From the cell containing the given text, extract its center point as [x, y] coordinate. 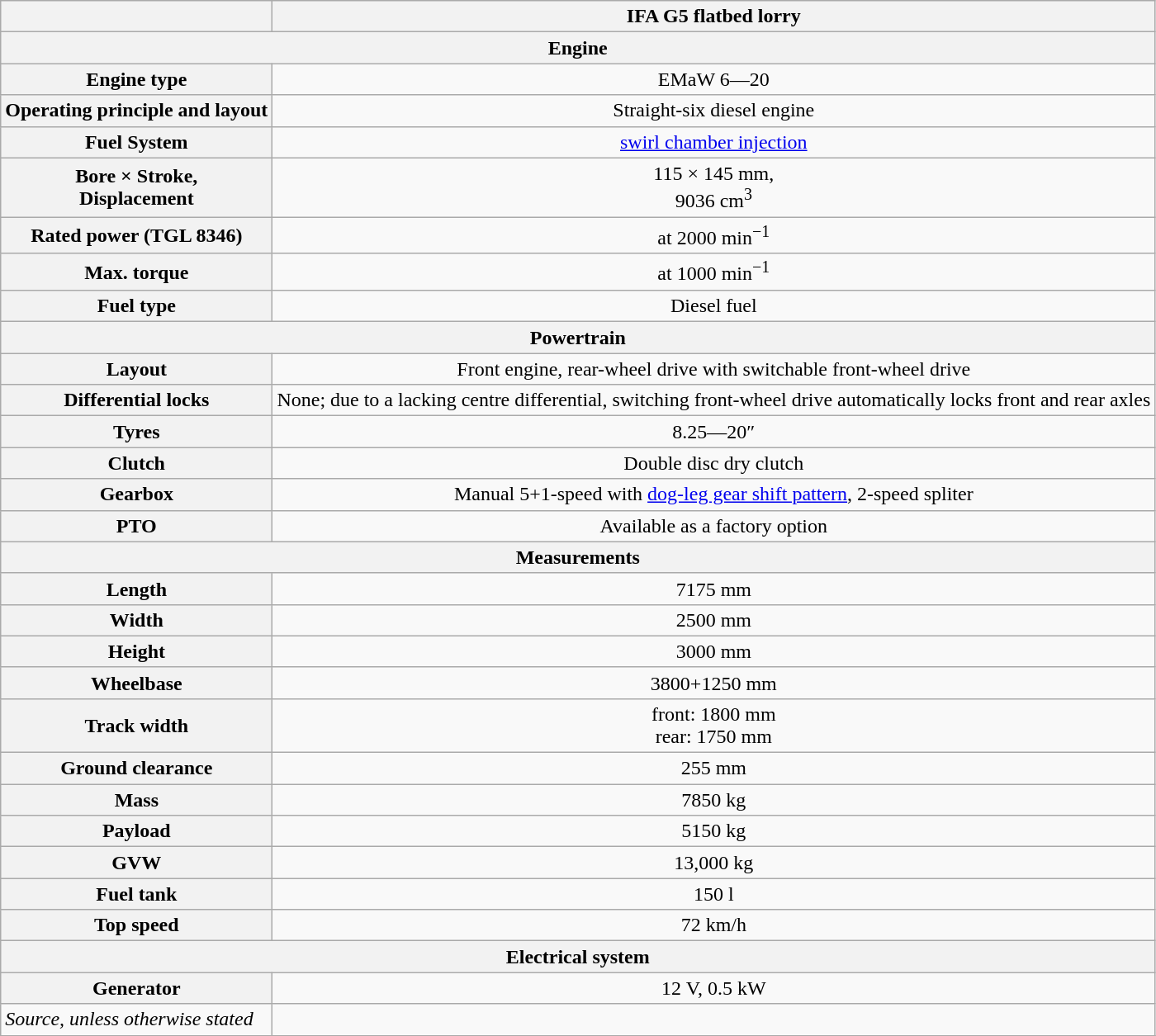
Double disc dry clutch [713, 463]
Track width [137, 726]
Tyres [137, 432]
8.25—20″ [713, 432]
115 × 145 mm,9036 cm3 [713, 187]
Measurements [578, 557]
front: 1800 mmrear: 1750 mm [713, 726]
Layout [137, 369]
Ground clearance [137, 769]
Manual 5+1-speed with dog-leg gear shift pattern, 2-speed spliter [713, 494]
Wheelbase [137, 683]
Height [137, 651]
Bore × Stroke,Displacement [137, 187]
3800+1250 mm [713, 683]
Payload [137, 831]
Mass [137, 800]
Fuel type [137, 306]
EMaW 6—20 [713, 79]
5150 kg [713, 831]
Source, unless otherwise stated [137, 1019]
Engine type [137, 79]
7175 mm [713, 589]
Length [137, 589]
12 V, 0.5 kW [713, 988]
at 2000 min−1 [713, 236]
Clutch [137, 463]
GVW [137, 863]
Engine [578, 48]
Fuel System [137, 142]
Straight-six diesel engine [713, 111]
13,000 kg [713, 863]
3000 mm [713, 651]
Rated power (TGL 8346) [137, 236]
Top speed [137, 925]
2500 mm [713, 620]
swirl chamber injection [713, 142]
72 km/h [713, 925]
Operating principle and layout [137, 111]
Differential locks [137, 400]
Available as a factory option [713, 526]
PTO [137, 526]
Powertrain [578, 338]
at 1000 min−1 [713, 272]
255 mm [713, 769]
7850 kg [713, 800]
Diesel fuel [713, 306]
Fuel tank [137, 894]
IFA G5 flatbed lorry [713, 17]
None; due to a lacking centre differential, switching front-wheel drive automatically locks front and rear axles [713, 400]
Max. torque [137, 272]
150 l [713, 894]
Generator [137, 988]
Gearbox [137, 494]
Front engine, rear-wheel drive with switchable front-wheel drive [713, 369]
Width [137, 620]
Electrical system [578, 957]
